Return [x, y] of the center of cell containing provided text 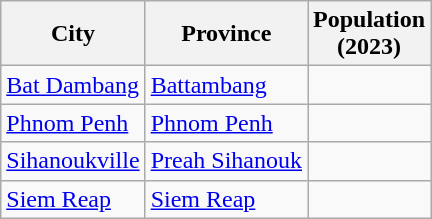
Sihanoukville [73, 161]
Province [226, 34]
Battambang [226, 85]
City [73, 34]
Population(2023) [370, 34]
Preah Sihanouk [226, 161]
Bat Dambang [73, 85]
